Search for the cell housing the specified text and yield its (X, Y) center coordinate. 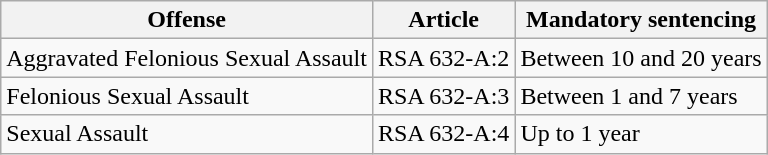
Offense (187, 20)
Between 1 and 7 years (641, 96)
RSA 632-A:2 (443, 58)
Sexual Assault (187, 134)
RSA 632-A:4 (443, 134)
Aggravated Felonious Sexual Assault (187, 58)
RSA 632-A:3 (443, 96)
Felonious Sexual Assault (187, 96)
Article (443, 20)
Up to 1 year (641, 134)
Mandatory sentencing (641, 20)
Between 10 and 20 years (641, 58)
